Extract the (X, Y) coordinate from the center of the cell holding the provided text.  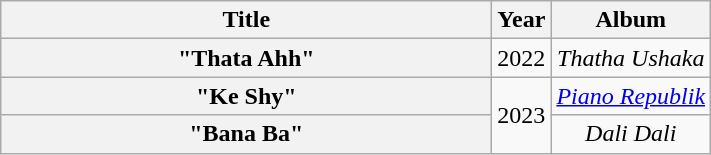
Thatha Ushaka (631, 58)
2023 (522, 115)
Year (522, 20)
Piano Republik (631, 96)
"Ke Shy" (246, 96)
2022 (522, 58)
Album (631, 20)
"Bana Ba" (246, 134)
Dali Dali (631, 134)
"Thata Ahh" (246, 58)
Title (246, 20)
